Determine the (x, y) coordinate at the center of the cell enclosing the given text.  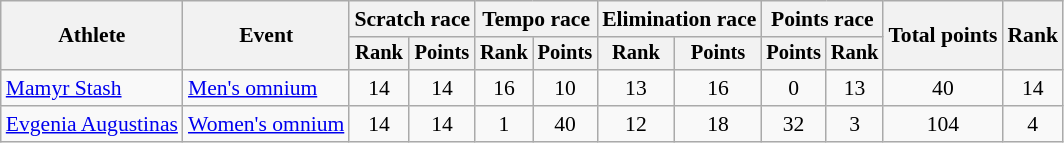
Event (266, 36)
4 (1032, 124)
18 (718, 124)
Tempo race (536, 19)
Scratch race (412, 19)
Elimination race (679, 19)
0 (793, 88)
Women's omnium (266, 124)
32 (793, 124)
104 (942, 124)
Points race (822, 19)
3 (855, 124)
12 (636, 124)
Men's omnium (266, 88)
10 (565, 88)
Total points (942, 36)
1 (504, 124)
Mamyr Stash (92, 88)
Athlete (92, 36)
Evgenia Augustinas (92, 124)
